From the cell containing the given text, extract its center point as [X, Y] coordinate. 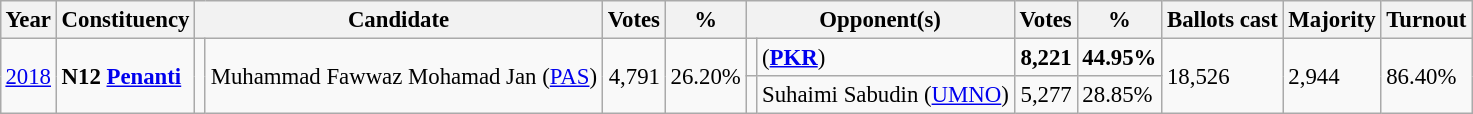
Ballots cast [1222, 20]
(PKR) [886, 57]
18,526 [1222, 76]
44.95% [1120, 57]
Muhammad Fawwaz Mohamad Jan (PAS) [404, 76]
2018 [28, 76]
2,944 [1332, 76]
8,221 [1046, 57]
Candidate [399, 20]
Opponent(s) [880, 20]
5,277 [1046, 95]
86.40% [1426, 76]
26.20% [706, 76]
28.85% [1120, 95]
Turnout [1426, 20]
Constituency [125, 20]
4,791 [634, 76]
N12 Penanti [125, 76]
Majority [1332, 20]
Suhaimi Sabudin (UMNO) [886, 95]
Year [28, 20]
